Provide the (x, y) coordinate of the cell's center where the given text is located.  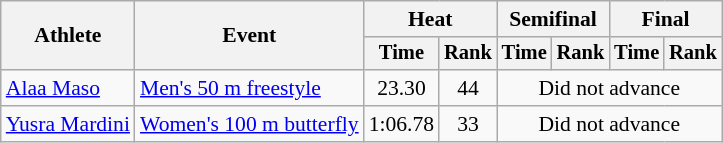
1:06.78 (402, 124)
Yusra Mardini (68, 124)
Final (665, 19)
Alaa Maso (68, 88)
33 (468, 124)
44 (468, 88)
Women's 100 m butterfly (250, 124)
23.30 (402, 88)
Heat (430, 19)
Semifinal (553, 19)
Athlete (68, 36)
Event (250, 36)
Men's 50 m freestyle (250, 88)
